Output the (X, Y) coordinate of the center of the cell containing the given text.  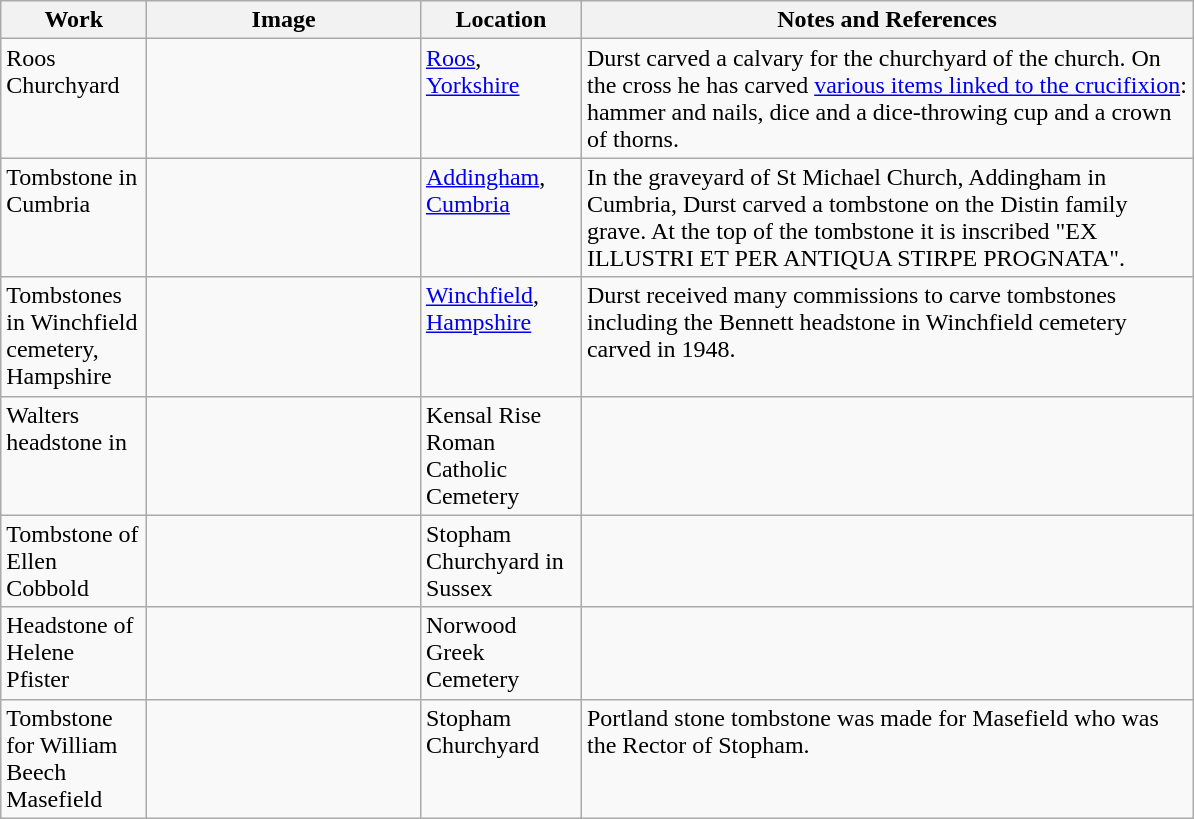
Location (500, 20)
Stopham Churchyard (500, 758)
Tombstone of Ellen Cobbold (74, 561)
Work (74, 20)
Tombstones in Winchfield cemetery, Hampshire (74, 336)
Durst received many commissions to carve tombstones including the Bennett headstone in Winchfield cemetery carved in 1948. (886, 336)
Kensal Rise Roman Catholic Cemetery (500, 456)
Roos Churchyard (74, 98)
Addingham, Cumbria (500, 218)
Stopham Churchyard in Sussex (500, 561)
Headstone of Helene Pfister (74, 653)
Portland stone tombstone was made for Masefield who was the Rector of Stopham. (886, 758)
Roos, Yorkshire (500, 98)
Winchfield, Hampshire (500, 336)
Tombstone for William Beech Masefield (74, 758)
Norwood Greek Cemetery (500, 653)
Image (284, 20)
Tombstone in Cumbria (74, 218)
Walters headstone in (74, 456)
Notes and References (886, 20)
